Find where the given text appears and provide that cell's center as (x, y) coordinate. 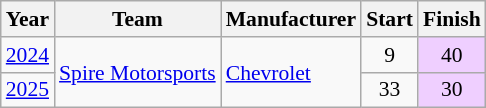
Manufacturer (291, 19)
Team (138, 19)
Spire Motorsports (138, 72)
2025 (28, 90)
9 (390, 55)
30 (452, 90)
40 (452, 55)
Finish (452, 19)
Start (390, 19)
Year (28, 19)
33 (390, 90)
Chevrolet (291, 72)
2024 (28, 55)
